Output the (X, Y) coordinate of the center of the cell containing the given text.  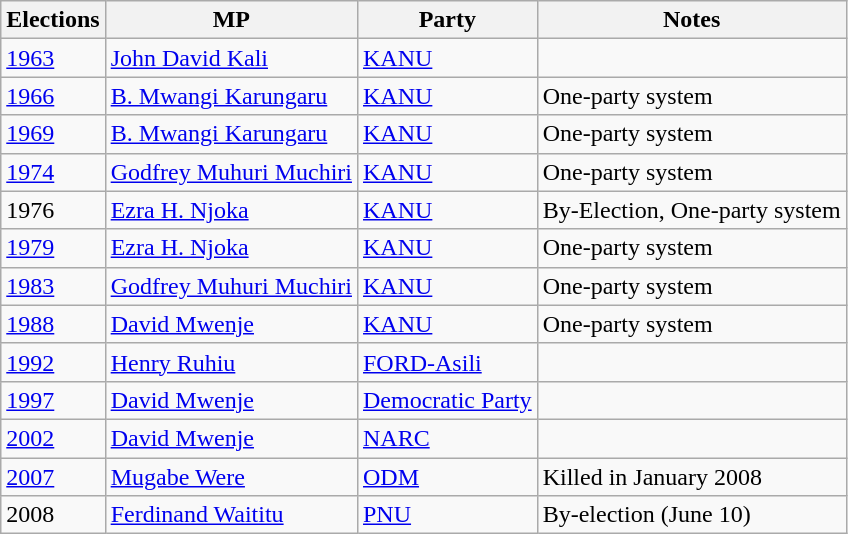
John David Kali (231, 58)
1966 (53, 96)
1963 (53, 58)
1983 (53, 286)
1997 (53, 400)
Notes (692, 20)
1992 (53, 362)
2002 (53, 438)
1988 (53, 324)
MP (231, 20)
1974 (53, 172)
PNU (447, 515)
Ferdinand Waititu (231, 515)
1979 (53, 248)
Henry Ruhiu (231, 362)
ODM (447, 477)
NARC (447, 438)
FORD-Asili (447, 362)
Mugabe Were (231, 477)
2008 (53, 515)
1976 (53, 210)
By-Election, One-party system (692, 210)
1969 (53, 134)
Democratic Party (447, 400)
By-election (June 10) (692, 515)
Killed in January 2008 (692, 477)
2007 (53, 477)
Elections (53, 20)
Party (447, 20)
